Return (X, Y) of the center of cell containing provided text 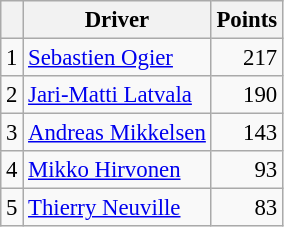
Andreas Mikkelsen (117, 133)
217 (246, 58)
Mikko Hirvonen (117, 170)
83 (246, 208)
1 (12, 58)
190 (246, 95)
Points (246, 20)
Driver (117, 20)
93 (246, 170)
Thierry Neuville (117, 208)
5 (12, 208)
4 (12, 170)
3 (12, 133)
2 (12, 95)
Sebastien Ogier (117, 58)
Jari-Matti Latvala (117, 95)
143 (246, 133)
